Search for the cell housing the specified text and yield its [X, Y] center coordinate. 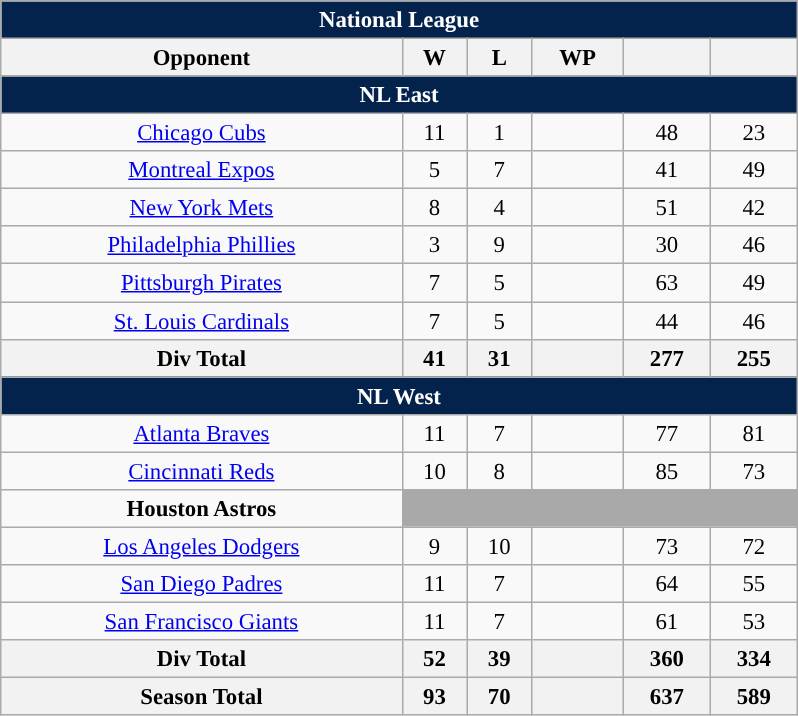
255 [754, 358]
63 [666, 283]
Season Total [202, 697]
77 [666, 433]
4 [500, 208]
St. Louis Cardinals [202, 321]
23 [754, 133]
277 [666, 358]
National League [399, 20]
39 [500, 659]
1 [500, 133]
64 [666, 584]
93 [434, 697]
72 [754, 546]
New York Mets [202, 208]
31 [500, 358]
70 [500, 697]
Opponent [202, 58]
San Francisco Giants [202, 621]
360 [666, 659]
44 [666, 321]
W [434, 58]
Cincinnati Reds [202, 471]
Chicago Cubs [202, 133]
48 [666, 133]
334 [754, 659]
3 [434, 245]
Los Angeles Dodgers [202, 546]
30 [666, 245]
Atlanta Braves [202, 433]
55 [754, 584]
Houston Astros [202, 509]
51 [666, 208]
81 [754, 433]
WP [578, 58]
Philadelphia Phillies [202, 245]
Montreal Expos [202, 170]
Pittsburgh Pirates [202, 283]
53 [754, 621]
NL West [399, 396]
61 [666, 621]
L [500, 58]
San Diego Padres [202, 584]
NL East [399, 95]
52 [434, 659]
85 [666, 471]
589 [754, 697]
637 [666, 697]
42 [754, 208]
